Output the (x, y) coordinate of the center of the cell containing the given text.  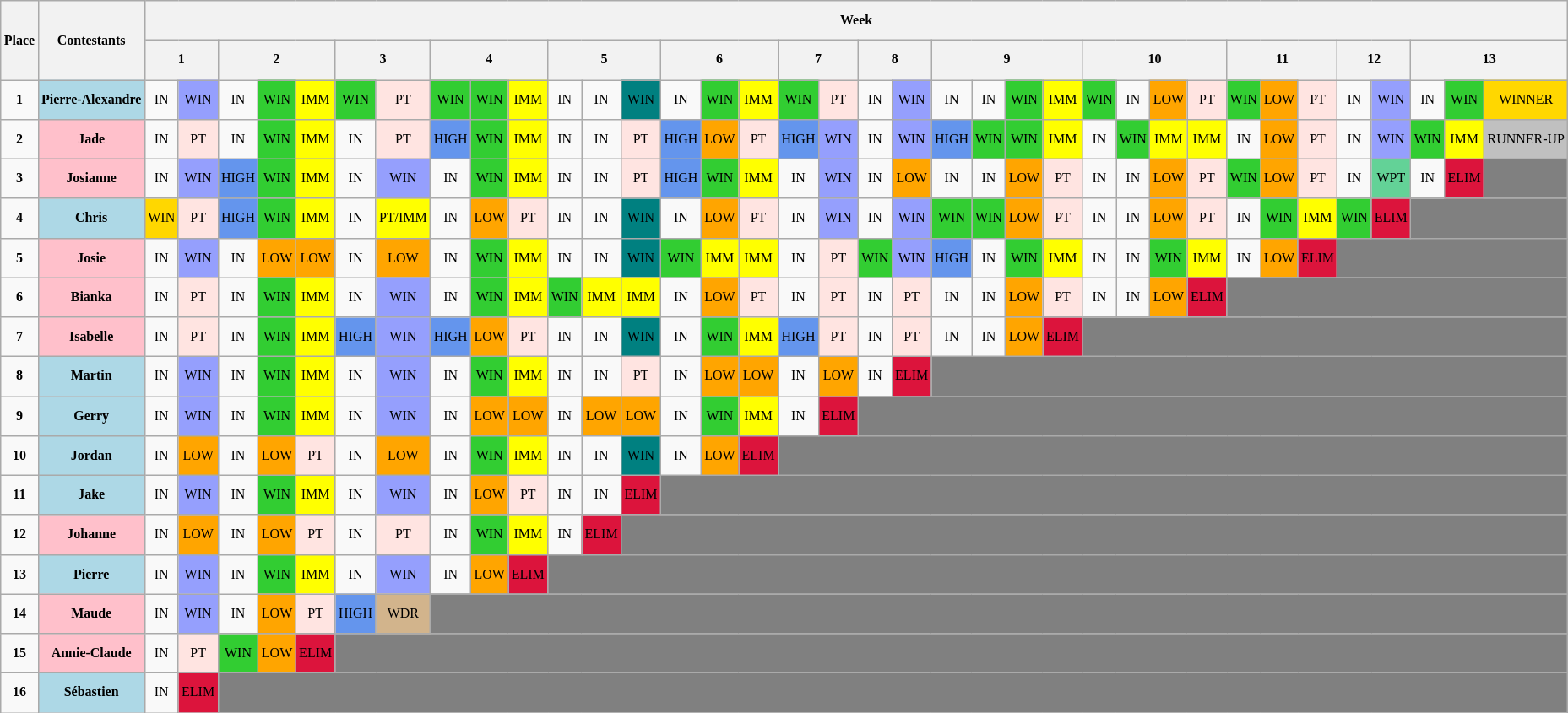
WPT (1392, 179)
Annie-Claude (91, 653)
Jake (91, 494)
Johanne (91, 535)
Pierre-Alexandre (91, 100)
WINNER (1527, 100)
Josianne (91, 179)
Chris (91, 218)
Martin (91, 376)
PT/IMM (404, 218)
15 (19, 653)
Place (19, 40)
Isabelle (91, 336)
Gerry (91, 415)
RUNNER-UP (1527, 138)
Maude (91, 614)
Jade (91, 138)
Pierre (91, 574)
Sébastien (91, 692)
Josie (91, 258)
WDR (404, 614)
14 (19, 614)
Contestants (91, 40)
Bianka (91, 297)
16 (19, 692)
Week (856, 20)
Jordan (91, 456)
